Detect which cell encompasses the target text, then output its (x, y) center coordinate. 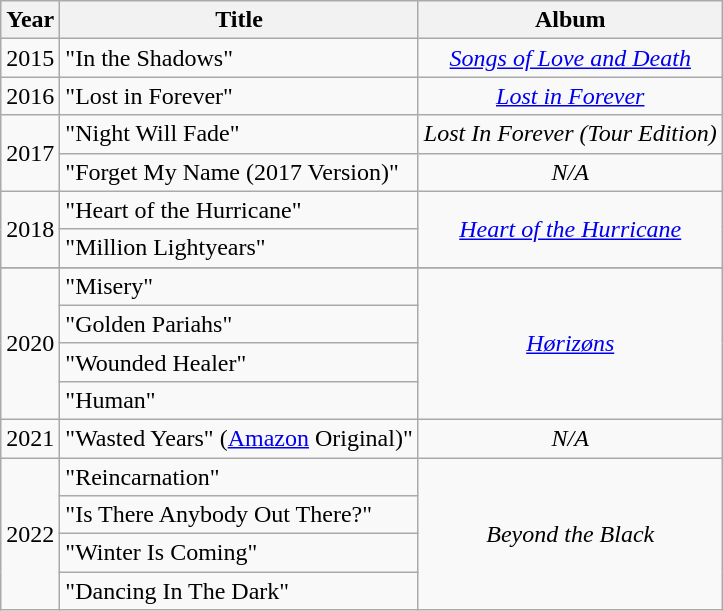
Year (30, 20)
Heart of the Hurricane (570, 229)
"In the Shadows" (239, 58)
2020 (30, 343)
Album (570, 20)
2021 (30, 438)
"Night Will Fade" (239, 134)
"Is There Anybody Out There?" (239, 515)
"Golden Pariahs" (239, 324)
2022 (30, 534)
"Wasted Years" (Amazon Original)" (239, 438)
2015 (30, 58)
2018 (30, 229)
"Reincarnation" (239, 477)
"Winter Is Coming" (239, 553)
"Forget My Name (2017 Version)" (239, 172)
"Wounded Healer" (239, 362)
"Human" (239, 400)
Hørizøns (570, 343)
"Misery" (239, 286)
2017 (30, 153)
"Dancing In The Dark" (239, 591)
Lost In Forever (Tour Edition) (570, 134)
Beyond the Black (570, 534)
"Heart of the Hurricane" (239, 210)
Lost in Forever (570, 96)
2016 (30, 96)
"Lost in Forever" (239, 96)
Songs of Love and Death (570, 58)
"Million Lightyears" (239, 248)
Title (239, 20)
